Locate the cell with the specified text and output its [x, y] center coordinate. 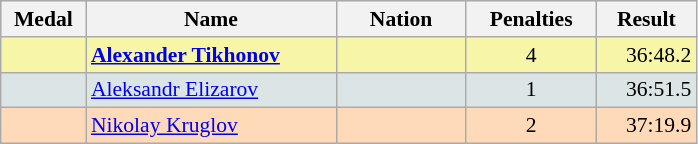
Result [646, 19]
2 [531, 126]
36:51.5 [646, 90]
Nikolay Kruglov [211, 126]
4 [531, 55]
36:48.2 [646, 55]
Medal [44, 19]
1 [531, 90]
Alexander Tikhonov [211, 55]
Penalties [531, 19]
Name [211, 19]
37:19.9 [646, 126]
Aleksandr Elizarov [211, 90]
Nation [401, 19]
